Pinpoint the cell where the given text exists, returning its [X, Y] midpoint coordinate. 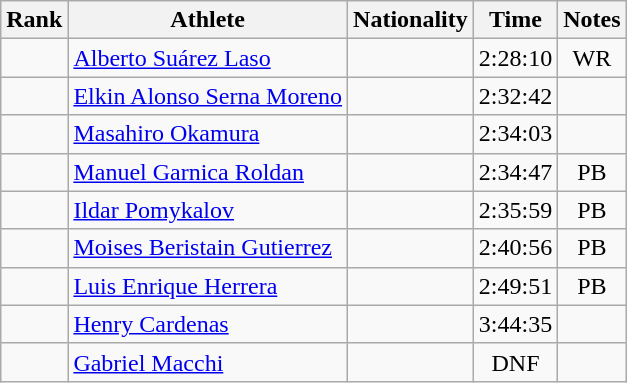
2:28:10 [515, 58]
2:34:47 [515, 172]
2:49:51 [515, 286]
Alberto Suárez Laso [208, 58]
Masahiro Okamura [208, 134]
Manuel Garnica Roldan [208, 172]
2:32:42 [515, 96]
Athlete [208, 20]
2:35:59 [515, 210]
Gabriel Macchi [208, 362]
Time [515, 20]
Ildar Pomykalov [208, 210]
Notes [592, 20]
WR [592, 58]
Luis Enrique Herrera [208, 286]
Rank [34, 20]
DNF [515, 362]
2:40:56 [515, 248]
Nationality [411, 20]
2:34:03 [515, 134]
Elkin Alonso Serna Moreno [208, 96]
3:44:35 [515, 324]
Moises Beristain Gutierrez [208, 248]
Henry Cardenas [208, 324]
